For the text-containing cell, return its midpoint in (X, Y) coordinate format. 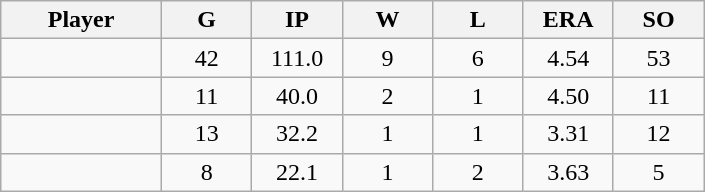
4.54 (568, 58)
42 (206, 58)
3.63 (568, 172)
Player (82, 20)
6 (478, 58)
ERA (568, 20)
IP (297, 20)
8 (206, 172)
22.1 (297, 172)
G (206, 20)
W (387, 20)
3.31 (568, 134)
5 (658, 172)
32.2 (297, 134)
9 (387, 58)
13 (206, 134)
4.50 (568, 96)
111.0 (297, 58)
40.0 (297, 96)
53 (658, 58)
SO (658, 20)
L (478, 20)
12 (658, 134)
